Extract the (X, Y) coordinate from the center of the cell holding the provided text.  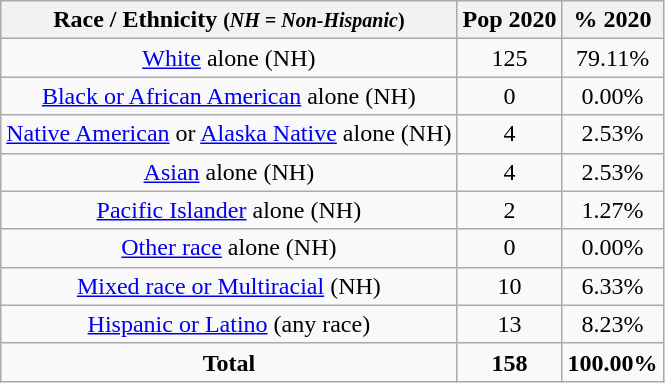
13 (510, 324)
Race / Ethnicity (NH = Non-Hispanic) (229, 20)
2 (510, 210)
% 2020 (612, 20)
Pop 2020 (510, 20)
Black or African American alone (NH) (229, 96)
Other race alone (NH) (229, 248)
Native American or Alaska Native alone (NH) (229, 134)
125 (510, 58)
100.00% (612, 362)
10 (510, 286)
6.33% (612, 286)
1.27% (612, 210)
79.11% (612, 58)
158 (510, 362)
Total (229, 362)
Pacific Islander alone (NH) (229, 210)
8.23% (612, 324)
Mixed race or Multiracial (NH) (229, 286)
White alone (NH) (229, 58)
Asian alone (NH) (229, 172)
Hispanic or Latino (any race) (229, 324)
